Determine the [X, Y] coordinate at the center of the cell enclosing the given text.  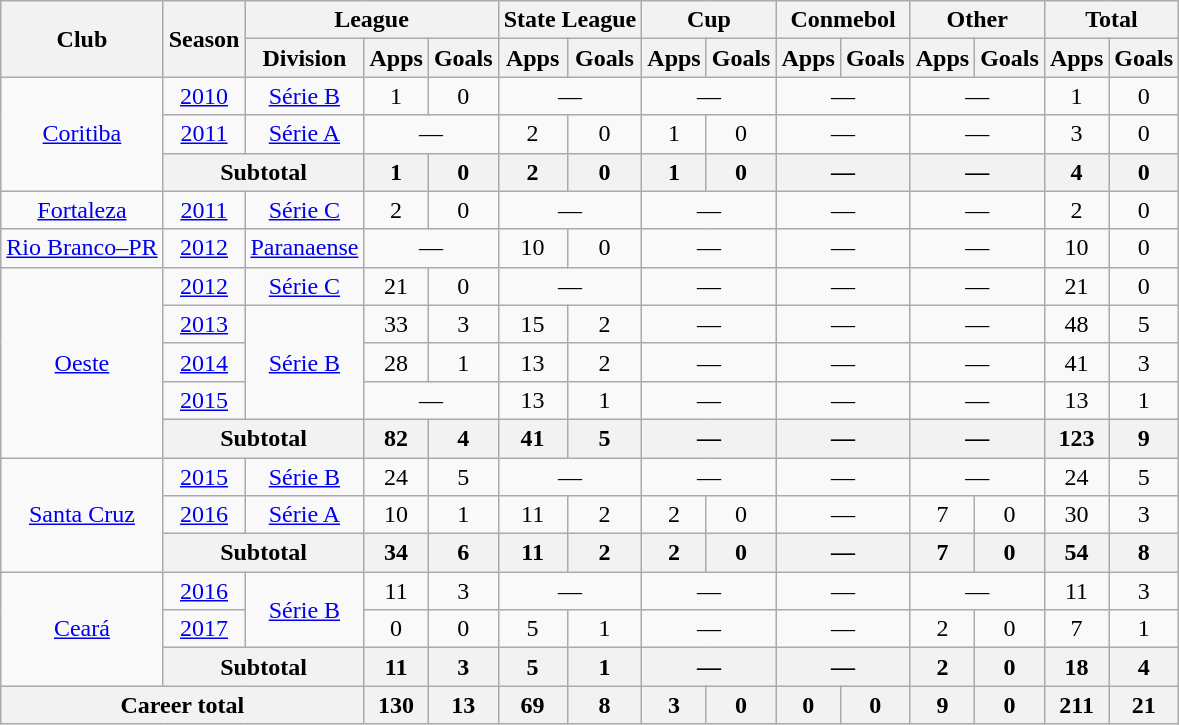
82 [396, 438]
54 [1076, 553]
30 [1076, 515]
6 [463, 553]
State League [570, 20]
15 [532, 324]
123 [1076, 438]
48 [1076, 324]
Conmebol [843, 20]
2014 [204, 362]
Coritiba [82, 134]
Fortaleza [82, 210]
Cup [709, 20]
211 [1076, 705]
18 [1076, 667]
130 [396, 705]
2017 [204, 629]
34 [396, 553]
League [372, 20]
Santa Cruz [82, 515]
69 [532, 705]
2013 [204, 324]
33 [396, 324]
2010 [204, 96]
Paranaense [304, 248]
Total [1111, 20]
Rio Branco–PR [82, 248]
Season [204, 39]
Other [977, 20]
Career total [182, 705]
Ceará [82, 629]
Club [82, 39]
28 [396, 362]
Oeste [82, 362]
Division [304, 58]
